From the cell containing the given text, extract its center point as [X, Y] coordinate. 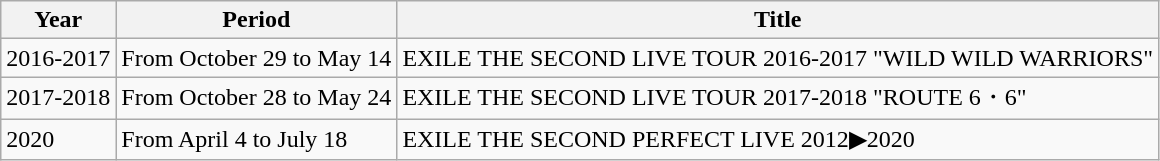
Year [58, 20]
Title [778, 20]
Period [256, 20]
From October 28 to May 24 [256, 98]
2020 [58, 139]
2016-2017 [58, 58]
From October 29 to May 14 [256, 58]
From April 4 to July 18 [256, 139]
EXILE THE SECOND PERFECT LIVE 2012▶2020 [778, 139]
EXILE THE SECOND LIVE TOUR 2016-2017 "WILD WILD WARRIORS" [778, 58]
2017-2018 [58, 98]
EXILE THE SECOND LIVE TOUR 2017-2018 "ROUTE 6・6" [778, 98]
